Extract the (X, Y) coordinate from the center of the cell holding the provided text.  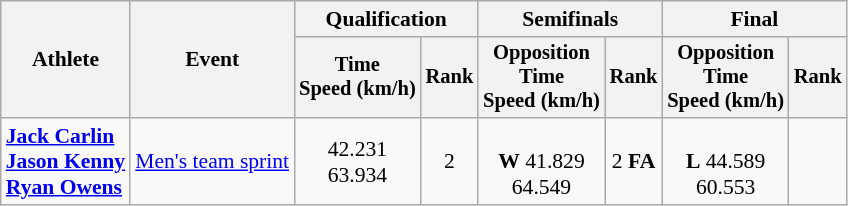
2 (450, 162)
Athlete (66, 60)
TimeSpeed (km/h) (358, 78)
Final (754, 19)
Jack CarlinJason KennyRyan Owens (66, 162)
L 44.58960.553 (726, 162)
2 FA (634, 162)
Semifinals (570, 19)
42.23163.934 (358, 162)
Men's team sprint (212, 162)
Qualification (386, 19)
W 41.82964.549 (542, 162)
Event (212, 60)
